Capture the cell that displays the provided text and extract its [X, Y] central coordinate. 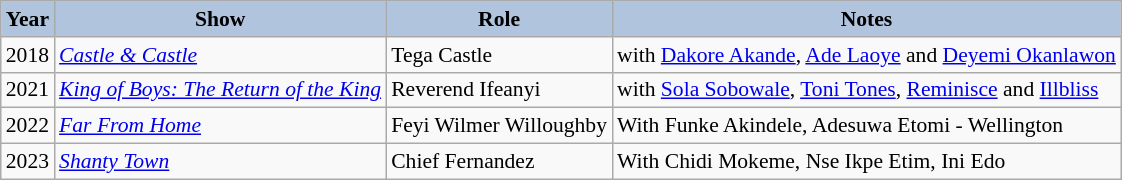
Year [28, 19]
Notes [866, 19]
with Sola Sobowale, Toni Tones, Reminisce and Illbliss [866, 90]
2021 [28, 90]
Castle & Castle [220, 55]
Far From Home [220, 126]
2023 [28, 162]
with Dakore Akande, Ade Laoye and Deyemi Okanlawon [866, 55]
Shanty Town [220, 162]
King of Boys: The Return of the King [220, 90]
Show [220, 19]
Role [499, 19]
2022 [28, 126]
Reverend Ifeanyi [499, 90]
With Funke Akindele, Adesuwa Etomi - Wellington [866, 126]
Chief Fernandez [499, 162]
2018 [28, 55]
Tega Castle [499, 55]
Feyi Wilmer Willoughby [499, 126]
With Chidi Mokeme, Nse Ikpe Etim, Ini Edo [866, 162]
